Provide the (X, Y) coordinate of the cell's center where the given text is located.  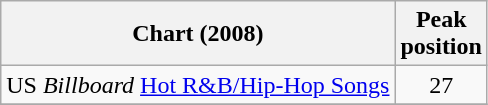
Peakposition (441, 34)
Chart (2008) (198, 34)
US Billboard Hot R&B/Hip-Hop Songs (198, 85)
27 (441, 85)
